Output the (x, y) coordinate of the center of the cell containing the given text.  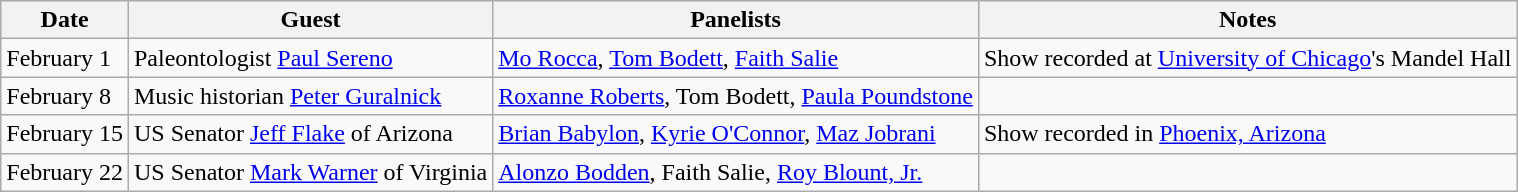
Panelists (736, 20)
Music historian Peter Guralnick (310, 96)
Date (65, 20)
US Senator Jeff Flake of Arizona (310, 134)
US Senator Mark Warner of Virginia (310, 172)
Notes (1248, 20)
February 1 (65, 58)
Show recorded in Phoenix, Arizona (1248, 134)
February 8 (65, 96)
Guest (310, 20)
Show recorded at University of Chicago's Mandel Hall (1248, 58)
Brian Babylon, Kyrie O'Connor, Maz Jobrani (736, 134)
February 15 (65, 134)
Mo Rocca, Tom Bodett, Faith Salie (736, 58)
February 22 (65, 172)
Paleontologist Paul Sereno (310, 58)
Roxanne Roberts, Tom Bodett, Paula Poundstone (736, 96)
Alonzo Bodden, Faith Salie, Roy Blount, Jr. (736, 172)
